Detect which cell encompasses the target text, then output its (x, y) center coordinate. 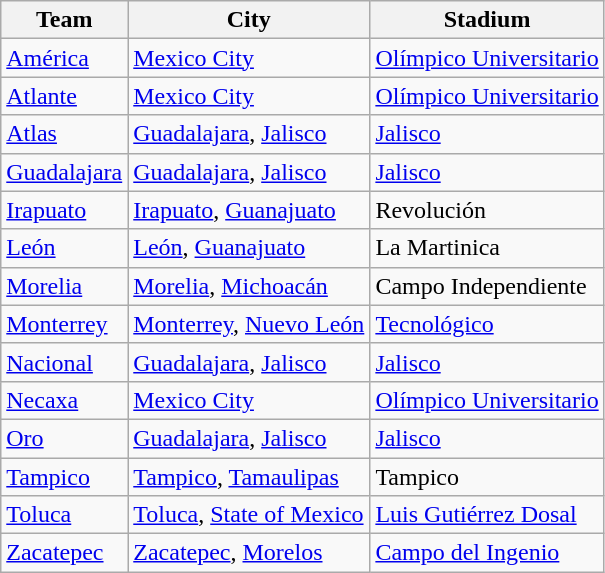
Tecnológico (487, 324)
Toluca (64, 515)
Zacatepec, Morelos (249, 553)
Zacatepec (64, 553)
Irapuato (64, 210)
Stadium (487, 20)
Team (64, 20)
León, Guanajuato (249, 248)
Atlas (64, 134)
Irapuato, Guanajuato (249, 210)
Campo Independiente (487, 286)
Tampico, Tamaulipas (249, 477)
Necaxa (64, 400)
Atlante (64, 96)
Morelia (64, 286)
América (64, 58)
Morelia, Michoacán (249, 286)
Luis Gutiérrez Dosal (487, 515)
León (64, 248)
Campo del Ingenio (487, 553)
Nacional (64, 362)
Monterrey, Nuevo León (249, 324)
Oro (64, 438)
Guadalajara (64, 172)
Toluca, State of Mexico (249, 515)
Monterrey (64, 324)
La Martinica (487, 248)
Revolución (487, 210)
City (249, 20)
